Search for the cell housing the specified text and yield its [X, Y] center coordinate. 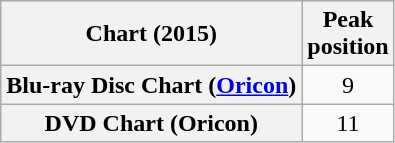
9 [348, 85]
Peak position [348, 34]
11 [348, 123]
Chart (2015) [152, 34]
Blu-ray Disc Chart (Oricon) [152, 85]
DVD Chart (Oricon) [152, 123]
